Provide the [X, Y] coordinate of the cell's center where the given text is located.  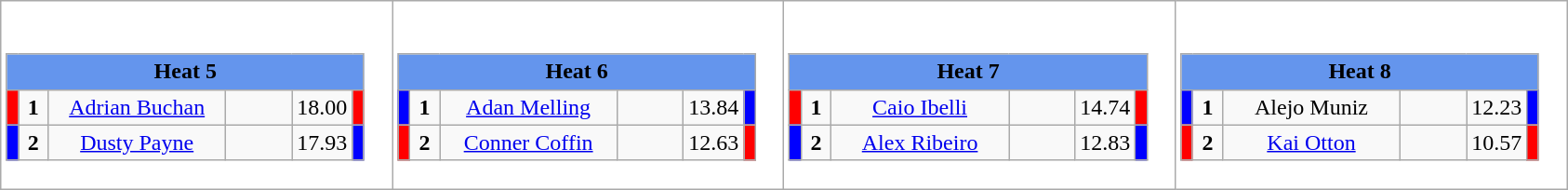
Heat 5 1 Adrian Buchan 18.00 2 Dusty Payne 17.93 [197, 95]
Heat 5 [185, 72]
Heat 8 1 Alejo Muniz 12.23 2 Kai Otton 10.57 [1371, 95]
13.84 [714, 107]
12.63 [714, 142]
18.00 [322, 107]
Heat 7 1 Caio Ibelli 14.74 2 Alex Ribeiro 12.83 [980, 95]
14.74 [1105, 107]
Alex Ribeiro [921, 142]
Conner Coffin [528, 142]
Adrian Buchan [138, 107]
12.83 [1105, 142]
Kai Otton [1311, 142]
10.57 [1497, 142]
12.23 [1497, 107]
17.93 [322, 142]
Heat 7 [968, 72]
Heat 6 [577, 72]
Caio Ibelli [921, 107]
Heat 8 [1360, 72]
Alejo Muniz [1311, 107]
Dusty Payne [138, 142]
Adan Melling [528, 107]
Heat 6 1 Adan Melling 13.84 2 Conner Coffin 12.63 [588, 95]
